Scan for the cell matching the given text and deliver its [X, Y] coordinate at center. 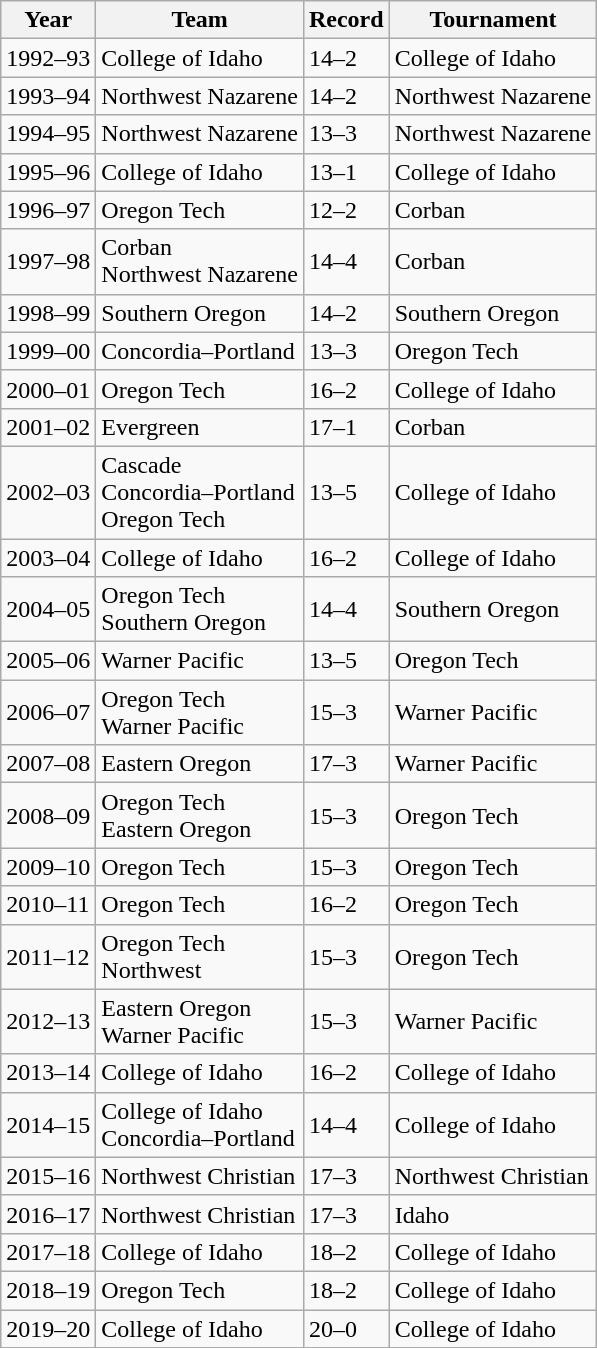
1999–00 [48, 351]
Oregon TechSouthern Oregon [200, 610]
Oregon TechWarner Pacific [200, 712]
2006–07 [48, 712]
2003–04 [48, 557]
1994–95 [48, 134]
Concordia–Portland [200, 351]
17–1 [346, 427]
1996–97 [48, 210]
Evergreen [200, 427]
2004–05 [48, 610]
1992–93 [48, 58]
Team [200, 20]
2012–13 [48, 1022]
2002–03 [48, 492]
1998–99 [48, 313]
2014–15 [48, 1124]
2015–16 [48, 1176]
2019–20 [48, 1329]
2013–14 [48, 1073]
1997–98 [48, 262]
2010–11 [48, 905]
CascadeConcordia–PortlandOregon Tech [200, 492]
13–1 [346, 172]
Oregon TechNorthwest [200, 956]
Tournament [493, 20]
2009–10 [48, 867]
2007–08 [48, 764]
2000–01 [48, 389]
2018–19 [48, 1290]
2008–09 [48, 816]
College of IdahoConcordia–Portland [200, 1124]
2017–18 [48, 1252]
2005–06 [48, 661]
CorbanNorthwest Nazarene [200, 262]
Year [48, 20]
Record [346, 20]
1993–94 [48, 96]
Idaho [493, 1214]
20–0 [346, 1329]
Oregon TechEastern Oregon [200, 816]
2001–02 [48, 427]
2011–12 [48, 956]
Eastern OregonWarner Pacific [200, 1022]
1995–96 [48, 172]
12–2 [346, 210]
Eastern Oregon [200, 764]
2016–17 [48, 1214]
